Locate the cell with the specified text and output its [x, y] center coordinate. 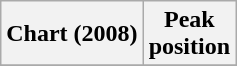
Peakposition [189, 34]
Chart (2008) [72, 34]
